From the cell containing the given text, extract its center point as (X, Y) coordinate. 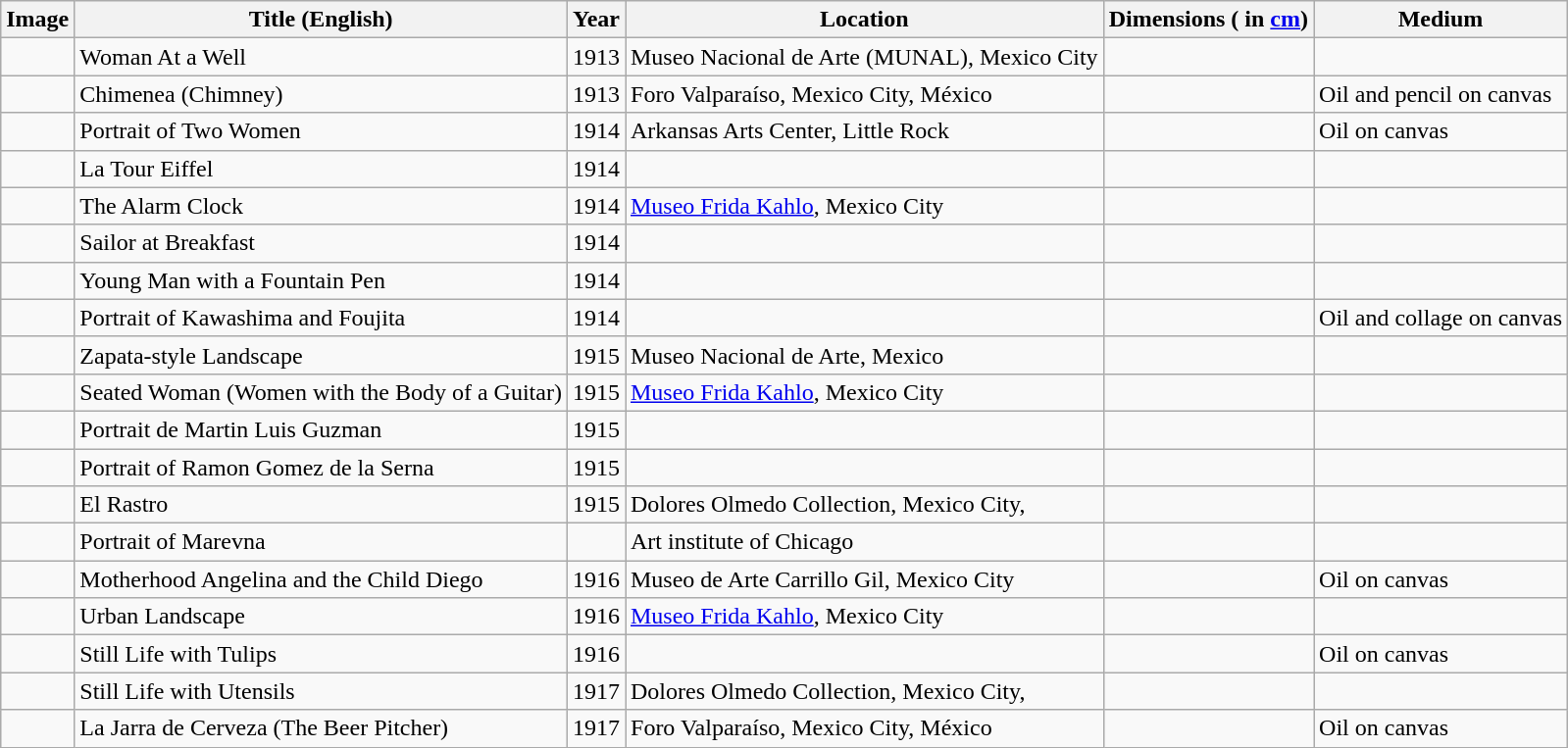
La Tour Eiffel (322, 169)
Arkansas Arts Center, Little Rock (865, 131)
Museo Nacional de Arte, Mexico (865, 355)
Young Man with a Fountain Pen (322, 280)
La Jarra de Cerveza (The Beer Pitcher) (322, 728)
Museo Nacional de Arte (MUNAL), Mexico City (865, 57)
Oil and pencil on canvas (1442, 94)
Woman At a Well (322, 57)
Urban Landscape (322, 617)
Sailor at Breakfast (322, 243)
Year (596, 20)
Portrait of Marevna (322, 542)
El Rastro (322, 505)
Portrait of Kawashima and Foujita (322, 318)
Still Life with Tulips (322, 654)
Oil and collage on canvas (1442, 318)
Image (37, 20)
Seated Woman (Women with the Body of a Guitar) (322, 392)
Medium (1442, 20)
Chimenea (Chimney) (322, 94)
Location (865, 20)
Art institute of Chicago (865, 542)
Zapata-style Landscape (322, 355)
Portrait of Ramon Gomez de la Serna (322, 468)
Motherhood Angelina and the Child Diego (322, 579)
Still Life with Utensils (322, 691)
Title (English) (322, 20)
The Alarm Clock (322, 206)
Portrait of Two Women (322, 131)
Dimensions ( in cm) (1208, 20)
Museo de Arte Carrillo Gil, Mexico City (865, 579)
Portrait de Martin Luis Guzman (322, 429)
